Extract the [x, y] coordinate from the center of the cell holding the provided text.  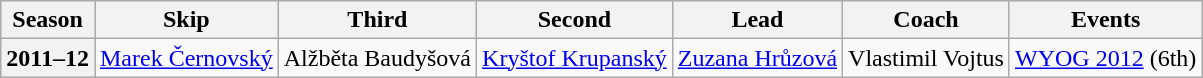
Alžběta Baudyšová [377, 58]
Skip [186, 20]
Vlastimil Vojtus [926, 58]
Season [48, 20]
WYOG 2012 (6th) [1105, 58]
Lead [757, 20]
Kryštof Krupanský [575, 58]
Marek Černovský [186, 58]
Zuzana Hrůzová [757, 58]
Second [575, 20]
Third [377, 20]
Coach [926, 20]
2011–12 [48, 58]
Events [1105, 20]
